Detect which cell encompasses the target text, then output its (X, Y) center coordinate. 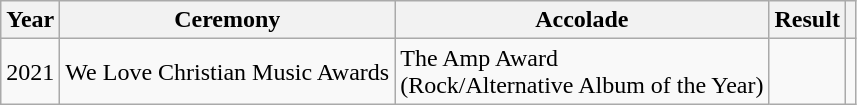
We Love Christian Music Awards (228, 72)
Result (807, 20)
Year (30, 20)
Accolade (582, 20)
The Amp Award(Rock/Alternative Album of the Year) (582, 72)
Ceremony (228, 20)
2021 (30, 72)
